For the text-containing cell, return its midpoint in (X, Y) coordinate format. 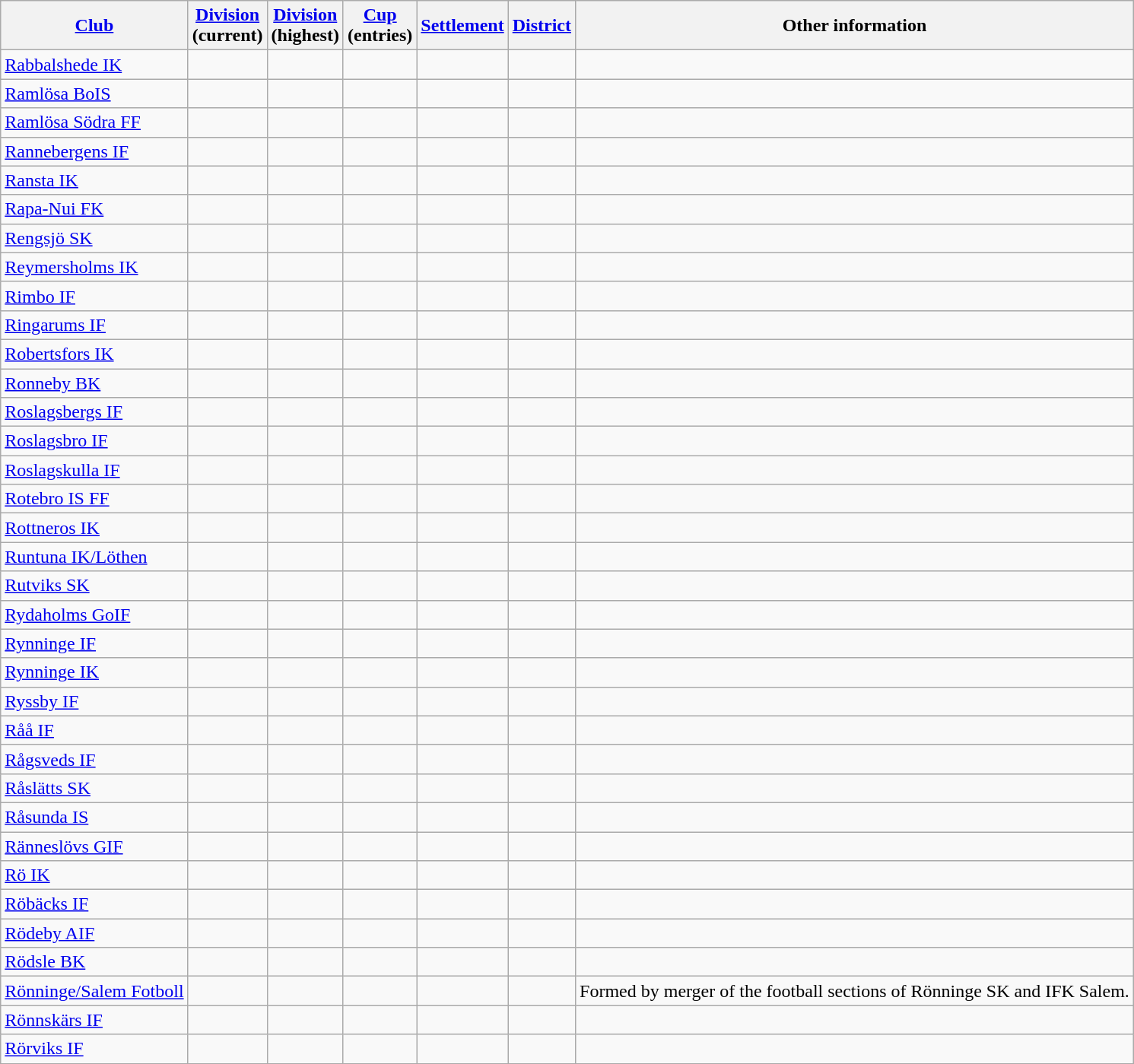
Reymersholms IK (94, 267)
Division (current) (227, 26)
Rönninge/Salem Fotboll (94, 991)
Rannebergens IF (94, 151)
District (542, 26)
Ramlösa BoIS (94, 94)
Rödsle BK (94, 962)
Rågsveds IF (94, 759)
Ronneby BK (94, 383)
Ransta IK (94, 180)
Rapa-Nui FK (94, 209)
Roslagsbro IF (94, 441)
Rydaholms GoIF (94, 615)
Rabbalshede IK (94, 65)
Ramlösa Södra FF (94, 122)
Ränneslövs GIF (94, 846)
Rödeby AIF (94, 933)
Rynninge IK (94, 672)
Cup (entries) (380, 26)
Ringarums IF (94, 325)
Röbäcks IF (94, 904)
Other information (855, 26)
Råå IF (94, 730)
Rönnskärs IF (94, 1020)
Roslagskulla IF (94, 470)
Rimbo IF (94, 296)
Roslagsbergs IF (94, 412)
Formed by merger of the football sections of Rönninge SK and IFK Salem. (855, 991)
Rynninge IF (94, 643)
Robertsfors IK (94, 354)
Settlement (462, 26)
Råslätts SK (94, 788)
Rörviks IF (94, 1049)
Ryssby IF (94, 701)
Rutviks SK (94, 586)
Division (highest) (305, 26)
Club (94, 26)
Råsunda IS (94, 817)
Rengsjö SK (94, 238)
Runtuna IK/Löthen (94, 557)
Rö IK (94, 875)
Rottneros IK (94, 528)
Rotebro IS FF (94, 499)
